Search for the cell housing the specified text and yield its (X, Y) center coordinate. 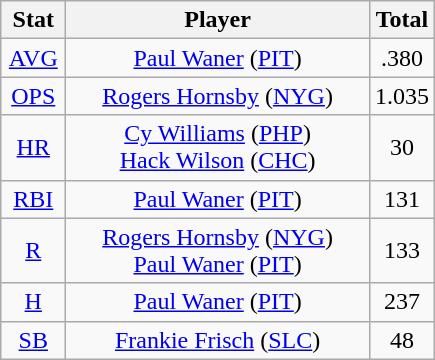
131 (402, 199)
Player (218, 20)
SB (34, 340)
133 (402, 250)
48 (402, 340)
30 (402, 148)
Rogers Hornsby (NYG) (218, 96)
AVG (34, 58)
Stat (34, 20)
H (34, 302)
R (34, 250)
HR (34, 148)
Cy Williams (PHP)Hack Wilson (CHC) (218, 148)
Rogers Hornsby (NYG)Paul Waner (PIT) (218, 250)
Total (402, 20)
OPS (34, 96)
Frankie Frisch (SLC) (218, 340)
1.035 (402, 96)
.380 (402, 58)
RBI (34, 199)
237 (402, 302)
